Output the (X, Y) coordinate of the center of the cell containing the given text.  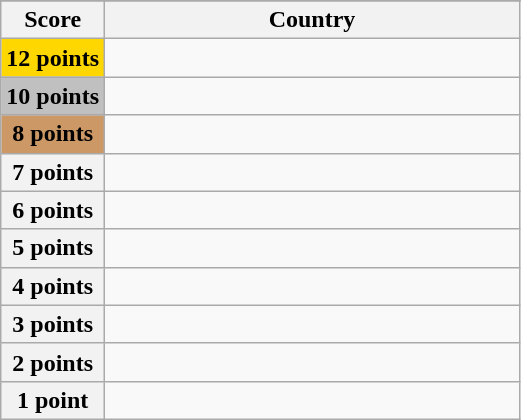
5 points (53, 248)
Country (312, 20)
4 points (53, 286)
1 point (53, 400)
3 points (53, 324)
Score (53, 20)
10 points (53, 96)
2 points (53, 362)
6 points (53, 210)
12 points (53, 58)
7 points (53, 172)
8 points (53, 134)
